Return (x, y) of the center of cell containing provided text 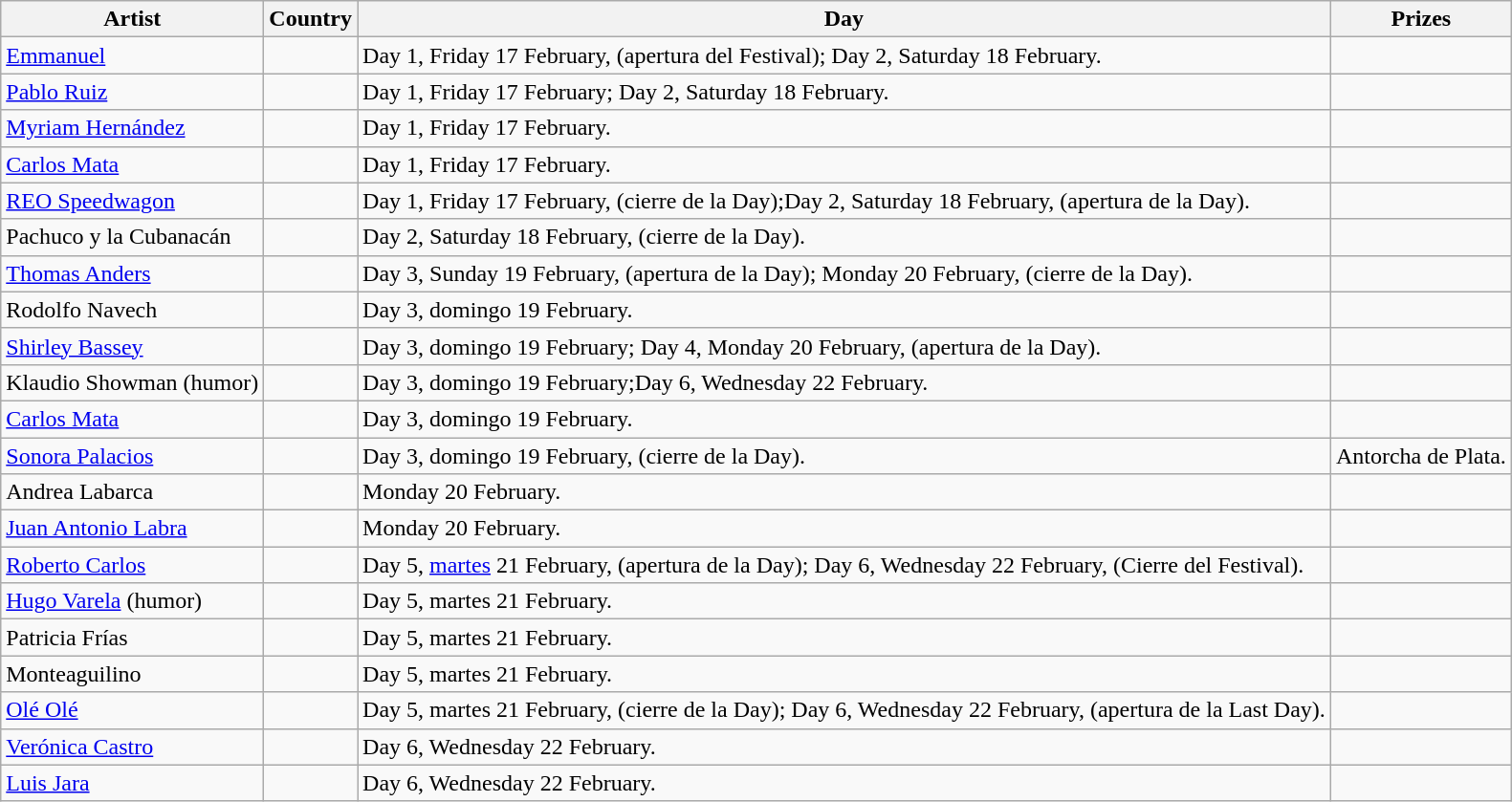
Day 3, domingo 19 February, (cierre de la Day). (844, 456)
Monteaguilino (132, 674)
Pachuco y la Cubanacán (132, 237)
Pablo Ruiz (132, 92)
Hugo Varela (humor) (132, 601)
REO Speedwagon (132, 201)
Antorcha de Plata. (1421, 456)
Day (844, 19)
Thomas Anders (132, 273)
Klaudio Showman (humor) (132, 382)
Day 3, domingo 19 February; Day 4, Monday 20 February, (apertura de la Day). (844, 346)
Prizes (1421, 19)
Day 2, Saturday 18 February, (cierre de la Day). (844, 237)
Day 3, Sunday 19 February, (apertura de la Day); Monday 20 February, (cierre de la Day). (844, 273)
Luis Jara (132, 783)
Emmanuel (132, 55)
Day 5, martes 21 February, (apertura de la Day); Day 6, Wednesday 22 February, (Cierre del Festival). (844, 565)
Olé Olé (132, 710)
Rodolfo Navech (132, 310)
Andrea Labarca (132, 492)
Day 1, Friday 17 February; Day 2, Saturday 18 February. (844, 92)
Day 3, domingo 19 February;Day 6, Wednesday 22 February. (844, 382)
Patricia Frías (132, 638)
Juan Antonio Labra (132, 529)
Artist (132, 19)
Roberto Carlos (132, 565)
Day 5, martes 21 February, (cierre de la Day); Day 6, Wednesday 22 February, (apertura de la Last Day). (844, 710)
Day 1, Friday 17 February, (apertura del Festival); Day 2, Saturday 18 February. (844, 55)
Day 1, Friday 17 February, (cierre de la Day);Day 2, Saturday 18 February, (apertura de la Day). (844, 201)
Verónica Castro (132, 747)
Country (311, 19)
Sonora Palacios (132, 456)
Myriam Hernández (132, 128)
Shirley Bassey (132, 346)
